Extract the (X, Y) coordinate from the center of the cell holding the provided text.  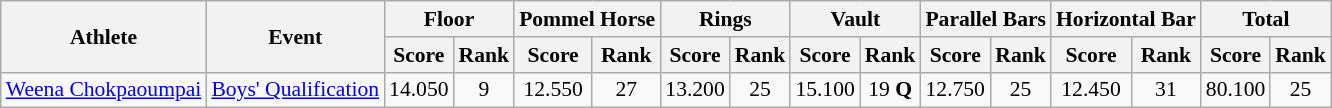
Vault (855, 19)
Pommel Horse (587, 19)
Rings (725, 19)
12.550 (553, 90)
31 (1166, 90)
12.450 (1091, 90)
80.100 (1236, 90)
9 (484, 90)
12.750 (955, 90)
27 (626, 90)
Event (295, 36)
14.050 (418, 90)
Total (1266, 19)
Weena Chokpaoumpai (104, 90)
15.100 (824, 90)
19 Q (890, 90)
Parallel Bars (986, 19)
Athlete (104, 36)
Floor (449, 19)
Boys' Qualification (295, 90)
13.200 (694, 90)
Horizontal Bar (1126, 19)
